Determine the [X, Y] coordinate at the center of the cell enclosing the given text.  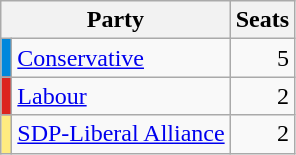
Conservative [121, 58]
Party [116, 20]
5 [262, 58]
Seats [262, 20]
SDP-Liberal Alliance [121, 134]
Labour [121, 96]
